Search for the cell housing the specified text and yield its [X, Y] center coordinate. 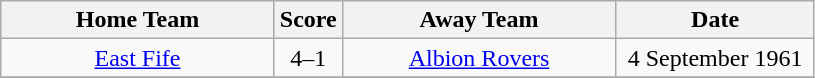
Away Team [479, 20]
Albion Rovers [479, 58]
Date [716, 20]
4–1 [308, 58]
East Fife [138, 58]
4 September 1961 [716, 58]
Home Team [138, 20]
Score [308, 20]
